From the cell containing the given text, extract its center point as (X, Y) coordinate. 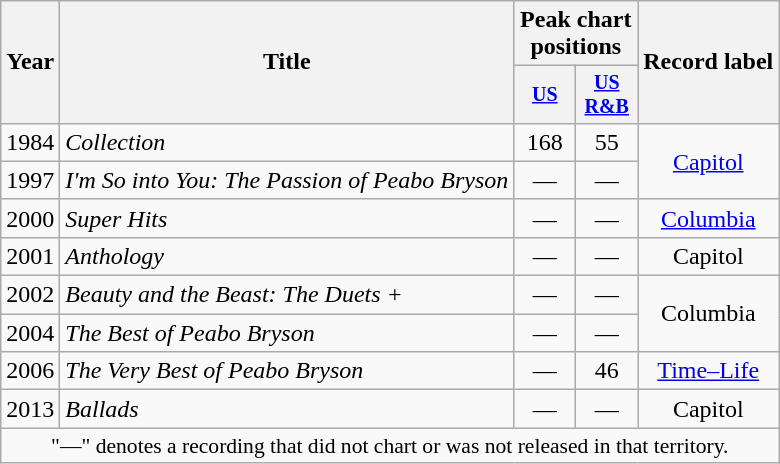
1984 (30, 142)
US (545, 94)
Anthology (287, 256)
1997 (30, 180)
Peak chart positions (576, 34)
46 (607, 371)
Title (287, 62)
Time–Life (708, 371)
I'm So into You: The Passion of Peabo Bryson (287, 180)
Collection (287, 142)
2004 (30, 333)
2002 (30, 295)
2001 (30, 256)
2013 (30, 409)
Beauty and the Beast: The Duets + (287, 295)
Year (30, 62)
Record label (708, 62)
The Best of Peabo Bryson (287, 333)
Ballads (287, 409)
USR&B (607, 94)
2000 (30, 218)
Super Hits (287, 218)
"—" denotes a recording that did not chart or was not released in that territory. (390, 446)
55 (607, 142)
168 (545, 142)
The Very Best of Peabo Bryson (287, 371)
2006 (30, 371)
